For the text-containing cell, return its midpoint in [X, Y] coordinate format. 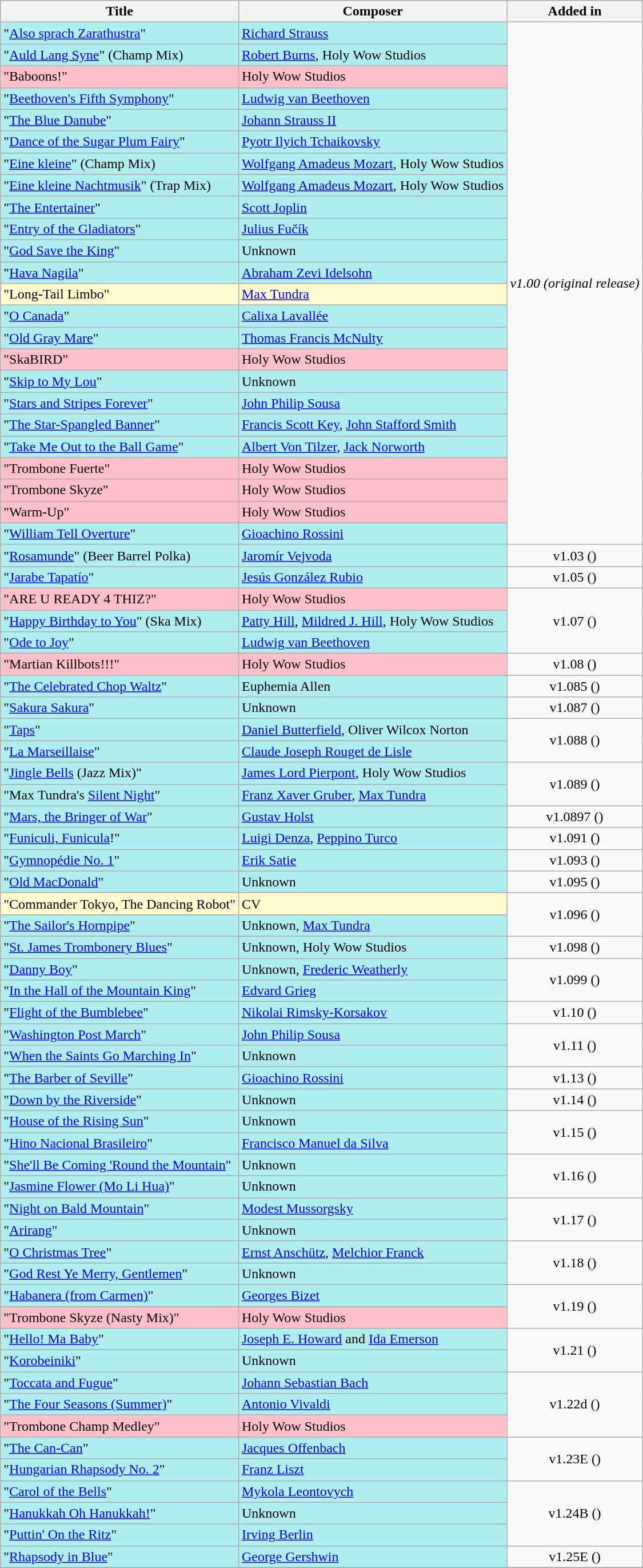
"The Entertainer" [120, 207]
v1.07 () [575, 620]
"Stars and Stripes Forever" [120, 403]
"Funiculi, Funicula!" [120, 838]
"Auld Lang Syne" (Champ Mix) [120, 55]
v1.21 () [575, 1350]
Francis Scott Key, John Stafford Smith [373, 425]
Unknown, Frederic Weatherly [373, 969]
"St. James Trombonery Blues" [120, 947]
"Habanera (from Carmen)" [120, 1295]
v1.095 () [575, 882]
"Dance of the Sugar Plum Fairy" [120, 142]
"Rosamunde" (Beer Barrel Polka) [120, 555]
"SkaBIRD" [120, 360]
"La Marseillaise" [120, 751]
Abraham Zevi Idelsohn [373, 273]
"Beethoven's Fifth Symphony" [120, 98]
Gustav Holst [373, 817]
Irving Berlin [373, 1535]
"Hava Nagila" [120, 273]
"When the Saints Go Marching In" [120, 1056]
"Also sprach Zarathustra" [120, 33]
"Puttin' On the Ritz" [120, 1535]
"Taps" [120, 730]
Antonio Vivaldi [373, 1404]
Nikolai Rimsky-Korsakov [373, 1013]
v1.25E () [575, 1557]
"Trombone Champ Medley" [120, 1426]
Franz Xaver Gruber, Max Tundra [373, 795]
Franz Liszt [373, 1470]
"Rhapsody in Blue" [120, 1557]
v1.091 () [575, 838]
"Max Tundra's Silent Night" [120, 795]
Francisco Manuel da Silva [373, 1143]
"Old Gray Mare" [120, 338]
Thomas Francis McNulty [373, 338]
Euphemia Allen [373, 686]
CV [373, 904]
"The Can-Can" [120, 1448]
v1.087 () [575, 708]
"Trombone Skyze (Nasty Mix)" [120, 1317]
"Old MacDonald" [120, 882]
George Gershwin [373, 1557]
Jesús González Rubio [373, 577]
v1.19 () [575, 1306]
"Eine kleine Nachtmusik" (Trap Mix) [120, 185]
Calixa Lavallée [373, 316]
v1.03 () [575, 555]
"Jingle Bells (Jazz Mix)" [120, 773]
"Hino Nacional Brasileiro" [120, 1143]
"House of the Rising Sun" [120, 1121]
"Jarabe Tapatío" [120, 577]
"Toccata and Fugue" [120, 1383]
"Skip to My Lou" [120, 381]
v1.098 () [575, 947]
"Trombone Fuerte" [120, 468]
Albert Von Tilzer, Jack Norworth [373, 447]
"In the Hall of the Mountain King" [120, 991]
Added in [575, 11]
"Hungarian Rhapsody No. 2" [120, 1470]
v1.14 () [575, 1100]
"Martian Killbots!!!" [120, 664]
Scott Joplin [373, 207]
"The Barber of Seville" [120, 1078]
"God Save the King" [120, 250]
Jacques Offenbach [373, 1448]
Patty Hill, Mildred J. Hill, Holy Wow Studios [373, 620]
v1.17 () [575, 1219]
"Jasmine Flower (Mo Li Hua)" [120, 1187]
"The Blue Danube" [120, 120]
v1.00 (original release) [575, 284]
"ARE U READY 4 THIZ?" [120, 599]
v1.10 () [575, 1013]
"Washington Post March" [120, 1034]
"O Canada" [120, 316]
"God Rest Ye Merry, Gentlemen" [120, 1273]
"She'll Be Coming 'Round the Mountain" [120, 1165]
"Gymnopédie No. 1" [120, 860]
Joseph E. Howard and Ida Emerson [373, 1339]
James Lord Pierpont, Holy Wow Studios [373, 773]
Jaromír Vejvoda [373, 555]
v1.0897 () [575, 817]
"The Star-Spangled Banner" [120, 425]
Robert Burns, Holy Wow Studios [373, 55]
"Carol of the Bells" [120, 1491]
"Night on Bald Mountain" [120, 1208]
"Hello! Ma Baby" [120, 1339]
v1.08 () [575, 664]
"The Celebrated Chop Waltz" [120, 686]
v1.088 () [575, 741]
Modest Mussorgsky [373, 1208]
"Baboons!" [120, 77]
Edvard Grieg [373, 991]
"Hanukkah Oh Hanukkah!" [120, 1513]
"Down by the Riverside" [120, 1100]
"Korobeiniki" [120, 1361]
"The Sailor's Hornpipe" [120, 925]
"Eine kleine" (Champ Mix) [120, 164]
v1.16 () [575, 1176]
Julius Fučík [373, 229]
v1.05 () [575, 577]
"Long-Tail Limbo" [120, 295]
"Entry of the Gladiators" [120, 229]
Daniel Butterfield, Oliver Wilcox Norton [373, 730]
v1.23E () [575, 1459]
v1.11 () [575, 1045]
Mykola Leontovych [373, 1491]
"Trombone Skyze" [120, 490]
v1.15 () [575, 1132]
"Ode to Joy" [120, 643]
Erik Satie [373, 860]
"Sakura Sakura" [120, 708]
"William Tell Overture" [120, 534]
Georges Bizet [373, 1295]
v1.22d () [575, 1404]
v1.099 () [575, 980]
v1.096 () [575, 914]
Pyotr Ilyich Tchaikovsky [373, 142]
"Warm-Up" [120, 512]
"Commander Tokyo, The Dancing Robot" [120, 904]
"Danny Boy" [120, 969]
"O Christmas Tree" [120, 1252]
Johann Sebastian Bach [373, 1383]
Unknown, Holy Wow Studios [373, 947]
Composer [373, 11]
Unknown, Max Tundra [373, 925]
"Take Me Out to the Ball Game" [120, 447]
v1.24B () [575, 1513]
"Mars, the Bringer of War" [120, 817]
"Arirang" [120, 1230]
v1.18 () [575, 1263]
"Happy Birthday to You" (Ska Mix) [120, 620]
Max Tundra [373, 295]
Johann Strauss II [373, 120]
v1.093 () [575, 860]
v1.13 () [575, 1078]
"Flight of the Bumblebee" [120, 1013]
v1.089 () [575, 784]
Ernst Anschütz, Melchior Franck [373, 1252]
Luigi Denza, Peppino Turco [373, 838]
Title [120, 11]
"The Four Seasons (Summer)" [120, 1404]
v1.085 () [575, 686]
Claude Joseph Rouget de Lisle [373, 751]
Richard Strauss [373, 33]
